Return (x, y) of the center of cell containing provided text 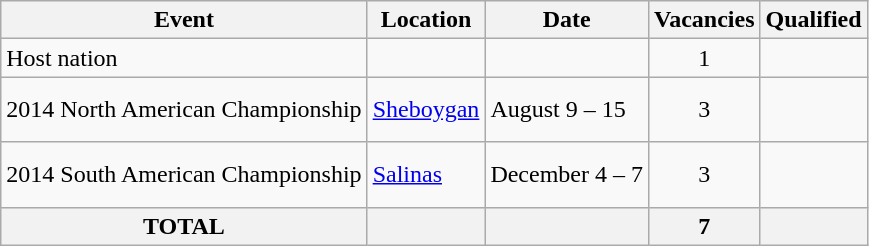
Qualified (814, 20)
1 (705, 58)
Vacancies (705, 20)
Date (567, 20)
Sheboygan (426, 110)
2014 South American Championship (184, 174)
7 (705, 226)
Salinas (426, 174)
TOTAL (184, 226)
December 4 – 7 (567, 174)
Location (426, 20)
2014 North American Championship (184, 110)
August 9 – 15 (567, 110)
Host nation (184, 58)
Event (184, 20)
